Determine the (x, y) coordinate at the center of the cell enclosing the given text.  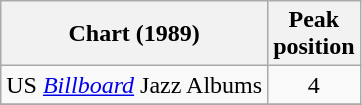
US Billboard Jazz Albums (134, 85)
Peakposition (314, 34)
Chart (1989) (134, 34)
4 (314, 85)
